Scan for the cell matching the given text and deliver its (X, Y) coordinate at center. 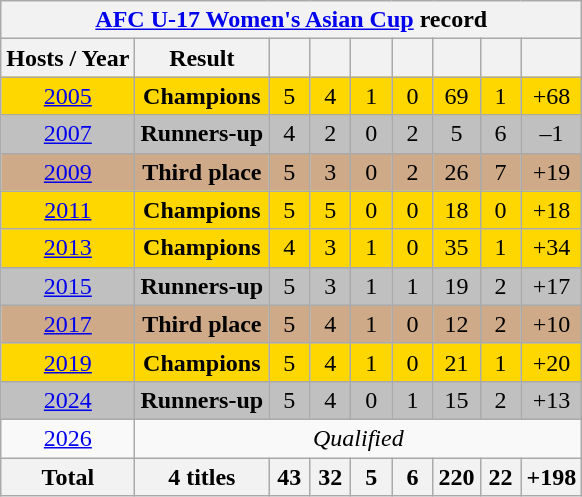
+13 (552, 400)
+17 (552, 286)
+68 (552, 96)
69 (456, 96)
2017 (68, 324)
7 (500, 172)
220 (456, 477)
4 titles (202, 477)
15 (456, 400)
–1 (552, 134)
2005 (68, 96)
22 (500, 477)
2026 (68, 438)
2013 (68, 248)
+18 (552, 210)
2011 (68, 210)
Total (68, 477)
+19 (552, 172)
2007 (68, 134)
26 (456, 172)
18 (456, 210)
AFC U-17 Women's Asian Cup record (292, 20)
21 (456, 362)
+34 (552, 248)
2019 (68, 362)
12 (456, 324)
+10 (552, 324)
+198 (552, 477)
Hosts / Year (68, 58)
2009 (68, 172)
35 (456, 248)
2015 (68, 286)
2024 (68, 400)
19 (456, 286)
Qualified (358, 438)
32 (330, 477)
43 (290, 477)
+20 (552, 362)
Result (202, 58)
